Locate the cell with the specified text and output its [x, y] center coordinate. 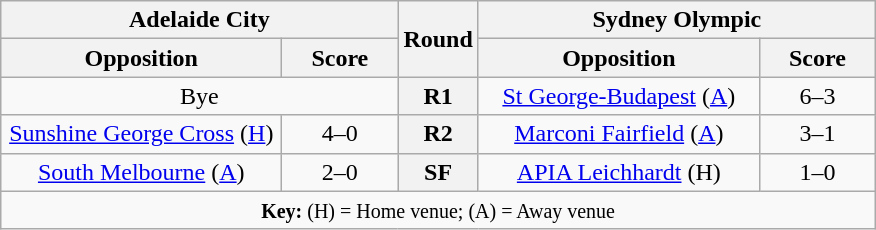
2–0 [340, 172]
Bye [200, 96]
Sydney Olympic [676, 20]
3–1 [817, 134]
R1 [438, 96]
6–3 [817, 96]
South Melbourne (A) [142, 172]
Marconi Fairfield (A) [618, 134]
Key: (H) = Home venue; (A) = Away venue [438, 210]
SF [438, 172]
4–0 [340, 134]
APIA Leichhardt (H) [618, 172]
R2 [438, 134]
Sunshine George Cross (H) [142, 134]
Round [438, 39]
1–0 [817, 172]
St George-Budapest (A) [618, 96]
Adelaide City [200, 20]
